Pinpoint the cell where the given text exists, returning its (x, y) midpoint coordinate. 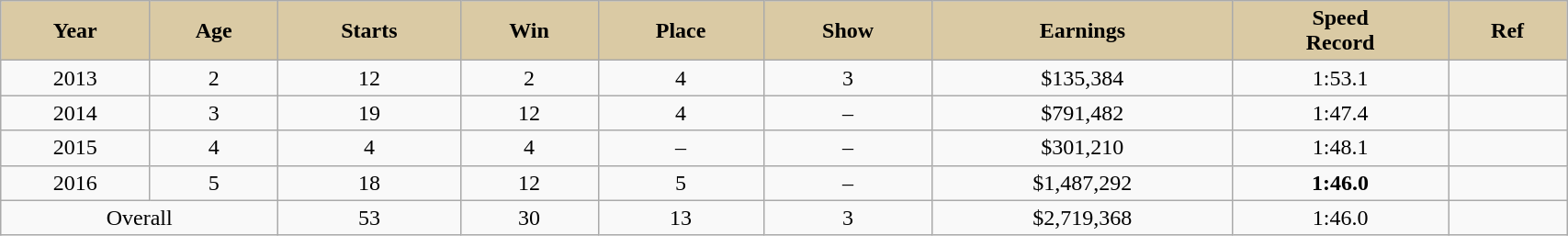
2014 (75, 113)
Starts (369, 31)
$1,487,292 (1082, 183)
Earnings (1082, 31)
53 (369, 218)
Show (848, 31)
Win (529, 31)
Overall (140, 218)
13 (681, 218)
$135,384 (1082, 78)
Speed Record (1341, 31)
$301,210 (1082, 148)
1:53.1 (1341, 78)
1:47.4 (1341, 113)
2016 (75, 183)
$2,719,368 (1082, 218)
Age (214, 31)
2015 (75, 148)
Year (75, 31)
1:48.1 (1341, 148)
Ref (1508, 31)
Place (681, 31)
$791,482 (1082, 113)
2013 (75, 78)
30 (529, 218)
19 (369, 113)
18 (369, 183)
